For the text-containing cell, return its midpoint in [X, Y] coordinate format. 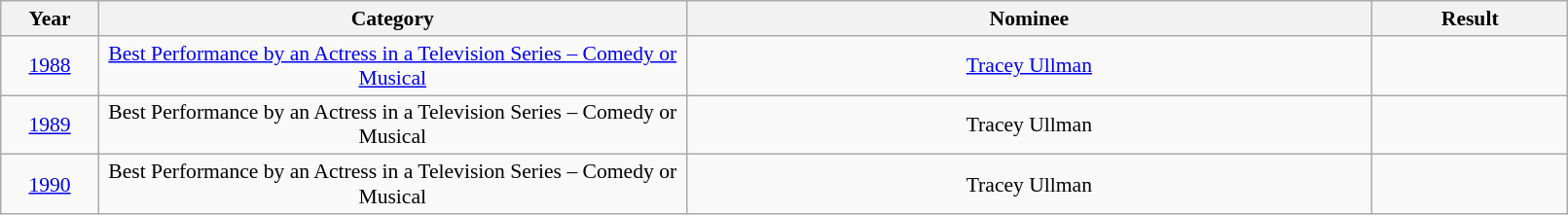
Year [51, 18]
1990 [51, 185]
1989 [51, 125]
Nominee [1029, 18]
Result [1470, 18]
Category [392, 18]
1988 [51, 66]
